Return [X, Y] of the center of cell containing provided text 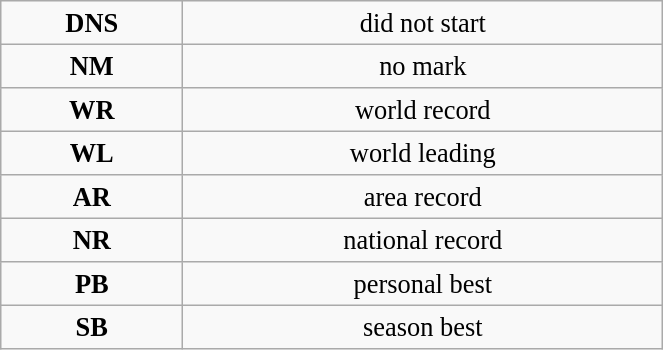
personal best [423, 284]
area record [423, 197]
SB [92, 327]
NR [92, 240]
national record [423, 240]
did not start [423, 22]
PB [92, 284]
WL [92, 153]
world leading [423, 153]
AR [92, 197]
world record [423, 109]
no mark [423, 66]
NM [92, 66]
DNS [92, 22]
WR [92, 109]
season best [423, 327]
